Find where the given text appears and provide that cell's center as [X, Y] coordinate. 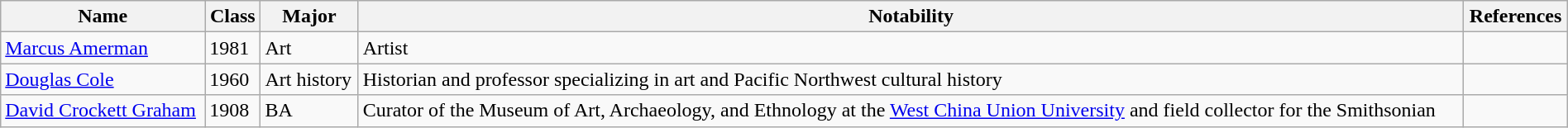
Marcus Amerman [103, 48]
1981 [233, 48]
Historian and professor specializing in art and Pacific Northwest cultural history [911, 79]
Art history [309, 79]
David Crockett Graham [103, 111]
Art [309, 48]
BA [309, 111]
Class [233, 17]
Douglas Cole [103, 79]
Artist [911, 48]
Curator of the Museum of Art, Archaeology, and Ethnology at the West China Union University and field collector for the Smithsonian [911, 111]
References [1515, 17]
1908 [233, 111]
Name [103, 17]
Notability [911, 17]
1960 [233, 79]
Major [309, 17]
